Locate the cell with the specified text and output its (x, y) center coordinate. 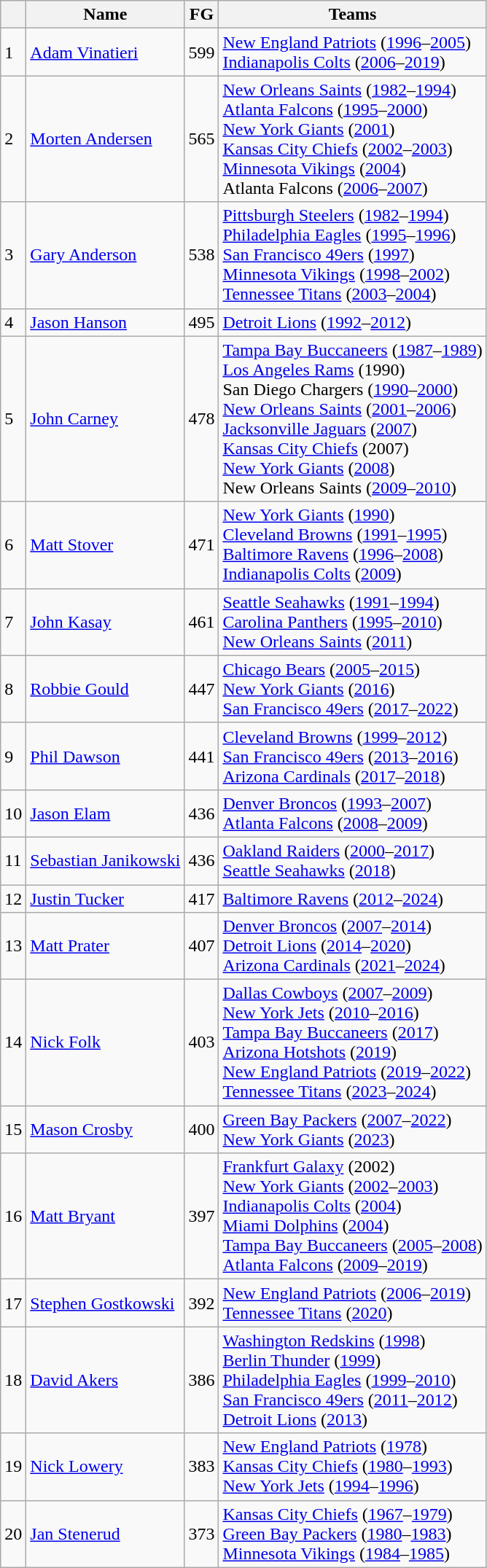
11 (13, 860)
447 (201, 689)
Justin Tucker (105, 899)
383 (201, 1467)
3 (13, 255)
Denver Broncos (2007–2014)Detroit Lions (2014–2020)Arizona Cardinals (2021–2024) (353, 946)
386 (201, 1380)
Matt Bryant (105, 1216)
13 (13, 946)
5 (13, 418)
John Kasay (105, 622)
392 (201, 1303)
Name (105, 15)
461 (201, 622)
David Akers (105, 1380)
538 (201, 255)
Detroit Lions (1992–2012) (353, 322)
Nick Folk (105, 1042)
403 (201, 1042)
373 (201, 1534)
Jason Hanson (105, 322)
New York Giants (1990)Cleveland Browns (1991–1995)Baltimore Ravens (1996–2008)Indianapolis Colts (2009) (353, 545)
7 (13, 622)
New England Patriots (1978)Kansas City Chiefs (1980–1993)New York Jets (1994–1996) (353, 1467)
Gary Anderson (105, 255)
Nick Lowery (105, 1467)
Pittsburgh Steelers (1982–1994)Philadelphia Eagles (1995–1996)San Francisco 49ers (1997)Minnesota Vikings (1998–2002)Tennessee Titans (2003–2004) (353, 255)
15 (13, 1130)
Washington Redskins (1998)Berlin Thunder (1999)Philadelphia Eagles (1999–2010)San Francisco 49ers (2011–2012)Detroit Lions (2013) (353, 1380)
Teams (353, 15)
Adam Vinatieri (105, 52)
Robbie Gould (105, 689)
Jan Stenerud (105, 1534)
18 (13, 1380)
Mason Crosby (105, 1130)
6 (13, 545)
478 (201, 418)
400 (201, 1130)
12 (13, 899)
Baltimore Ravens (2012–2024) (353, 899)
8 (13, 689)
Matt Stover (105, 545)
397 (201, 1216)
Jason Elam (105, 814)
417 (201, 899)
Denver Broncos (1993–2007)Atlanta Falcons (2008–2009) (353, 814)
407 (201, 946)
471 (201, 545)
FG (201, 15)
20 (13, 1534)
1 (13, 52)
Matt Prater (105, 946)
599 (201, 52)
9 (13, 756)
Phil Dawson (105, 756)
Green Bay Packers (2007–2022)New York Giants (2023) (353, 1130)
19 (13, 1467)
495 (201, 322)
4 (13, 322)
10 (13, 814)
Oakland Raiders (2000–2017)Seattle Seahawks (2018) (353, 860)
John Carney (105, 418)
2 (13, 139)
Morten Andersen (105, 139)
14 (13, 1042)
Seattle Seahawks (1991–1994)Carolina Panthers (1995–2010)New Orleans Saints (2011) (353, 622)
16 (13, 1216)
Cleveland Browns (1999–2012)San Francisco 49ers (2013–2016)Arizona Cardinals (2017–2018) (353, 756)
441 (201, 756)
565 (201, 139)
Stephen Gostkowski (105, 1303)
Kansas City Chiefs (1967–1979)Green Bay Packers (1980–1983)Minnesota Vikings (1984–1985) (353, 1534)
17 (13, 1303)
Sebastian Janikowski (105, 860)
New England Patriots (1996–2005)Indianapolis Colts (2006–2019) (353, 52)
New England Patriots (2006–2019)Tennessee Titans (2020) (353, 1303)
Chicago Bears (2005–2015)New York Giants (2016)San Francisco 49ers (2017–2022) (353, 689)
